Detect which cell encompasses the target text, then output its [x, y] center coordinate. 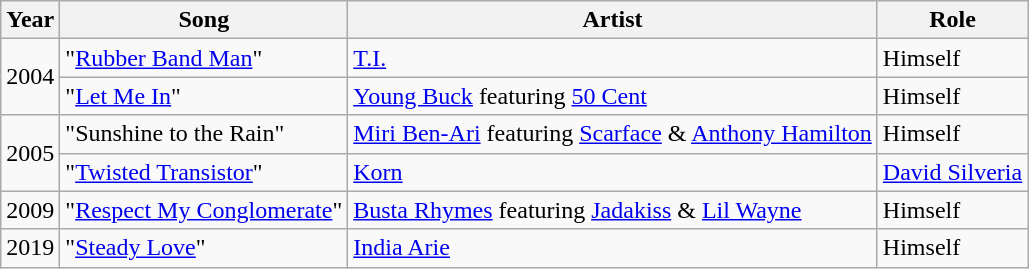
Song [204, 20]
"Sunshine to the Rain" [204, 134]
2019 [30, 248]
Year [30, 20]
2009 [30, 210]
"Twisted Transistor" [204, 172]
India Arie [613, 248]
2004 [30, 77]
Busta Rhymes featuring Jadakiss & Lil Wayne [613, 210]
T.I. [613, 58]
"Respect My Conglomerate" [204, 210]
"Steady Love" [204, 248]
Miri Ben-Ari featuring Scarface & Anthony Hamilton [613, 134]
Artist [613, 20]
2005 [30, 153]
"Rubber Band Man" [204, 58]
"Let Me In" [204, 96]
Role [952, 20]
Korn [613, 172]
David Silveria [952, 172]
Young Buck featuring 50 Cent [613, 96]
